Locate the cell with the specified text and output its [x, y] center coordinate. 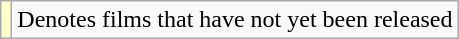
Denotes films that have not yet been released [235, 20]
